Output the (x, y) coordinate of the center of the cell containing the given text.  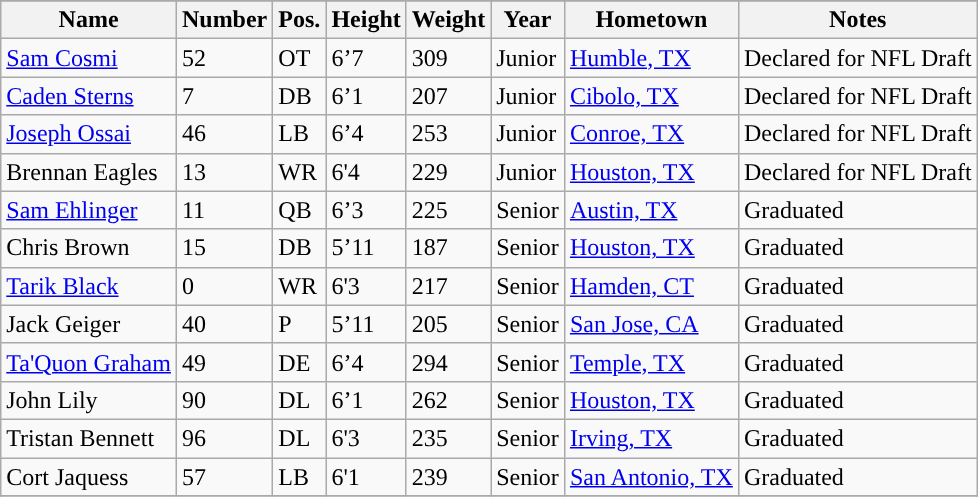
49 (224, 362)
John Lily (89, 400)
Joseph Ossai (89, 134)
Sam Ehlinger (89, 210)
Year (528, 20)
235 (448, 438)
Weight (448, 20)
40 (224, 324)
Jack Geiger (89, 324)
309 (448, 58)
Brennan Eagles (89, 172)
Number (224, 20)
QB (300, 210)
Temple, TX (651, 362)
Height (366, 20)
294 (448, 362)
Notes (858, 20)
Caden Sterns (89, 96)
P (300, 324)
6'4 (366, 172)
205 (448, 324)
15 (224, 248)
Pos. (300, 20)
San Jose, CA (651, 324)
187 (448, 248)
Cibolo, TX (651, 96)
90 (224, 400)
Irving, TX (651, 438)
229 (448, 172)
Tristan Bennett (89, 438)
Conroe, TX (651, 134)
13 (224, 172)
San Antonio, TX (651, 477)
7 (224, 96)
Austin, TX (651, 210)
217 (448, 286)
207 (448, 96)
Hamden, CT (651, 286)
Hometown (651, 20)
DE (300, 362)
262 (448, 400)
253 (448, 134)
Cort Jaquess (89, 477)
6’7 (366, 58)
239 (448, 477)
11 (224, 210)
Sam Cosmi (89, 58)
OT (300, 58)
Chris Brown (89, 248)
225 (448, 210)
Name (89, 20)
0 (224, 286)
6'1 (366, 477)
96 (224, 438)
52 (224, 58)
6’3 (366, 210)
Tarik Black (89, 286)
57 (224, 477)
Ta'Quon Graham (89, 362)
46 (224, 134)
Humble, TX (651, 58)
